Find where the given text appears and provide that cell's center as [x, y] coordinate. 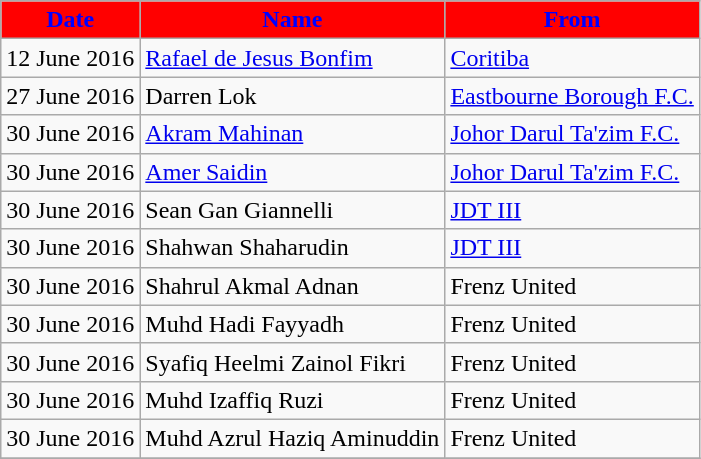
Amer Saidin [292, 172]
Muhd Hadi Fayyadh [292, 324]
Shahrul Akmal Adnan [292, 286]
Akram Mahinan [292, 134]
Date [70, 20]
Name [292, 20]
27 June 2016 [70, 96]
Coritiba [572, 58]
Sean Gan Giannelli [292, 210]
Muhd Azrul Haziq Aminuddin [292, 438]
12 June 2016 [70, 58]
Syafiq Heelmi Zainol Fikri [292, 362]
Muhd Izaffiq Ruzi [292, 400]
Rafael de Jesus Bonfim [292, 58]
Eastbourne Borough F.C. [572, 96]
From [572, 20]
Darren Lok [292, 96]
Shahwan Shaharudin [292, 248]
